From the cell containing the given text, extract its center point as [X, Y] coordinate. 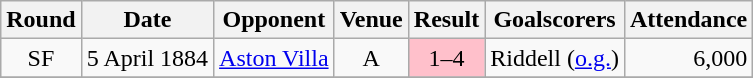
Aston Villa [274, 58]
Date [147, 20]
Result [446, 20]
Attendance [688, 20]
SF [41, 58]
A [371, 58]
Riddell (o.g.) [555, 58]
Goalscorers [555, 20]
Opponent [274, 20]
Venue [371, 20]
5 April 1884 [147, 58]
Round [41, 20]
6,000 [688, 58]
1–4 [446, 58]
